Extract the [X, Y] coordinate from the center of the cell holding the provided text.  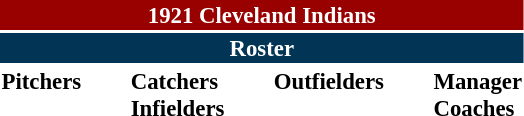
1921 Cleveland Indians [262, 15]
Roster [262, 48]
